Detect which cell encompasses the target text, then output its [x, y] center coordinate. 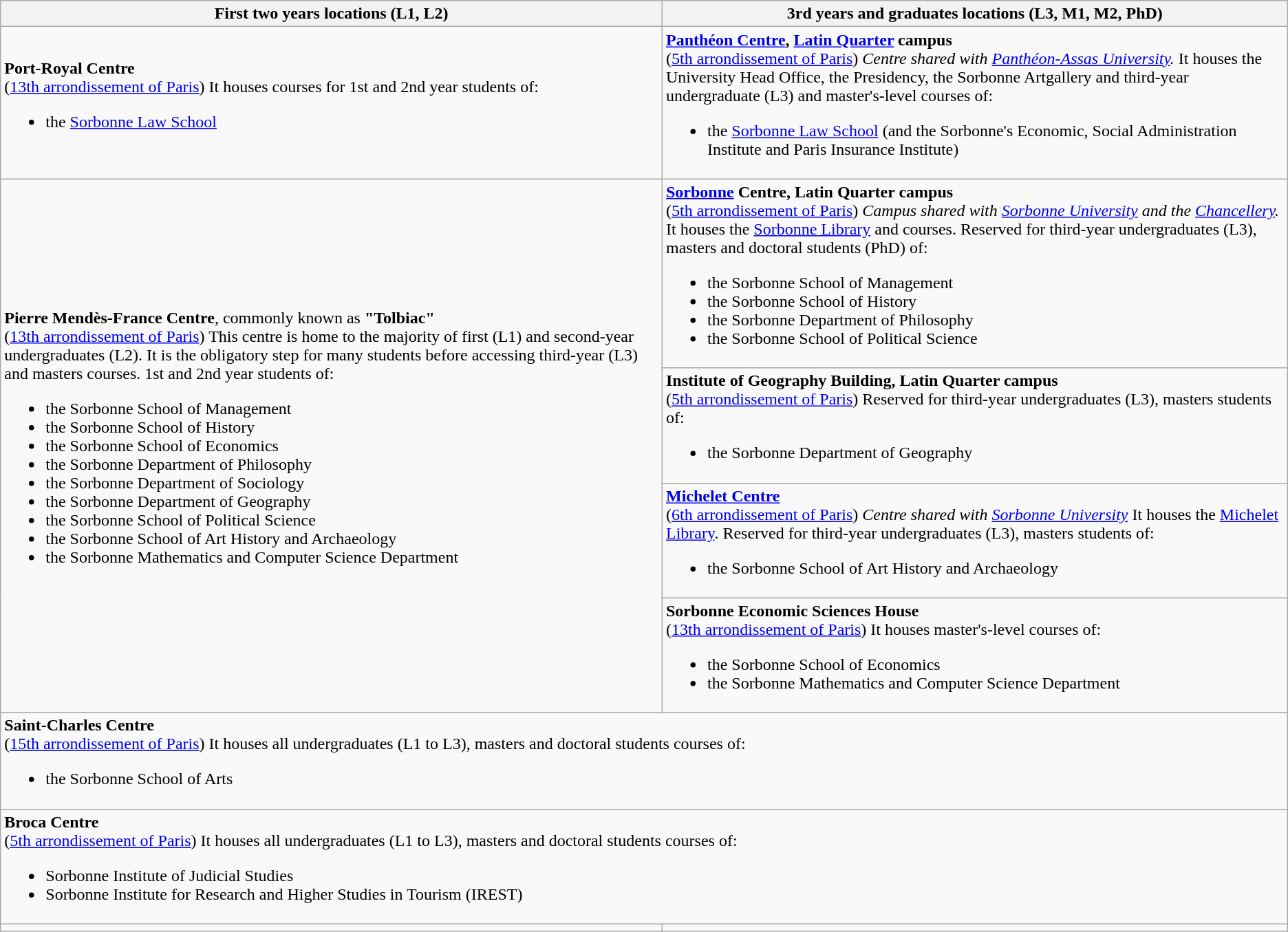
Port-Royal Centre(13th arrondissement of Paris) It houses courses for 1st and 2nd year students of:the Sorbonne Law School [332, 103]
First two years locations (L1, L2) [332, 14]
3rd years and graduates locations (L3, M1, M2, PhD) [974, 14]
